For the text-containing cell, return its midpoint in [x, y] coordinate format. 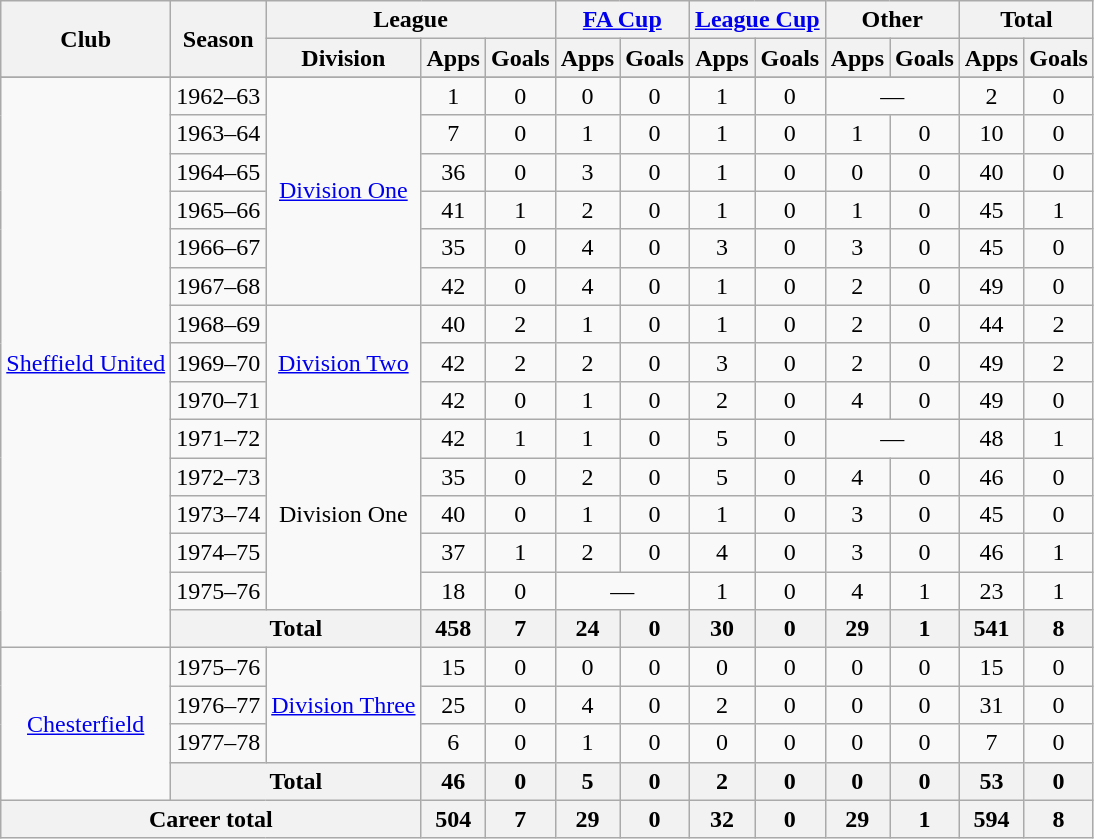
League Cup [757, 20]
48 [991, 438]
1967–68 [218, 286]
1977–78 [218, 743]
6 [453, 743]
1968–69 [218, 324]
1969–70 [218, 362]
Division Three [344, 705]
18 [453, 591]
Sheffield United [86, 362]
1962–63 [218, 96]
Division Two [344, 362]
53 [991, 781]
37 [453, 553]
1973–74 [218, 515]
30 [722, 629]
23 [991, 591]
Other [892, 20]
1965–66 [218, 210]
1964–65 [218, 172]
1971–72 [218, 438]
Career total [211, 819]
1972–73 [218, 477]
504 [453, 819]
1970–71 [218, 400]
Club [86, 39]
24 [587, 629]
Division [344, 58]
1966–67 [218, 248]
1974–75 [218, 553]
1976–77 [218, 705]
32 [722, 819]
41 [453, 210]
44 [991, 324]
541 [991, 629]
458 [453, 629]
Chesterfield [86, 724]
Season [218, 39]
League [410, 20]
36 [453, 172]
FA Cup [622, 20]
31 [991, 705]
1963–64 [218, 134]
10 [991, 134]
25 [453, 705]
594 [991, 819]
